Return the [x, y] coordinate for the center point of the cell that contains the specified text.  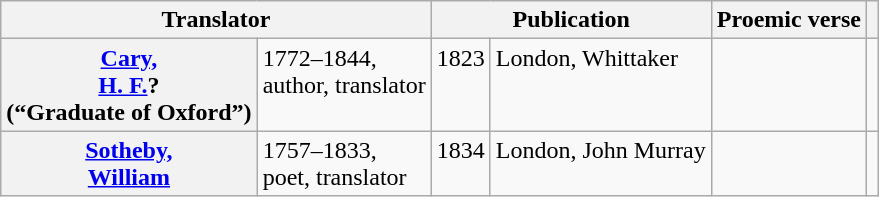
London, John Murray [600, 164]
Translator [216, 20]
Cary,H. F.? (“Graduate of Oxford”) [129, 85]
Sotheby,William [129, 164]
Proemic verse [788, 20]
London, Whittaker [600, 85]
1772–1844,author, translator [344, 85]
1823 [460, 85]
1757–1833,poet, translator [344, 164]
1834 [460, 164]
Publication [571, 20]
